Capture the cell that displays the provided text and extract its [x, y] central coordinate. 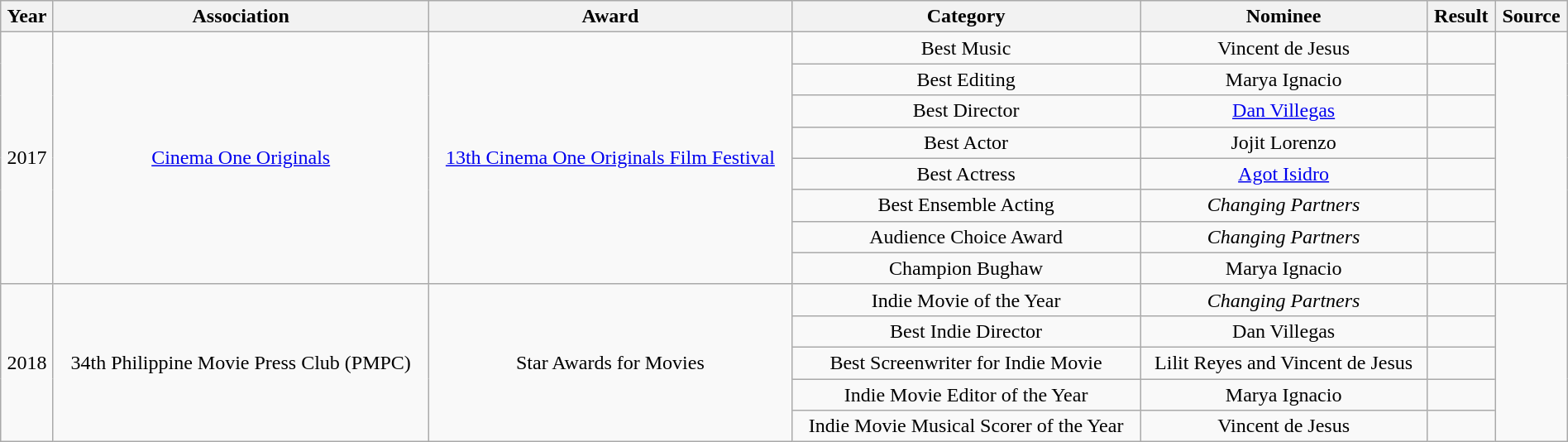
Category [966, 17]
Indie Movie Editor of the Year [966, 395]
Best Ensemble Acting [966, 205]
Result [1461, 17]
Best Indie Director [966, 331]
Best Actor [966, 142]
Cinema One Originals [241, 158]
2017 [26, 158]
Star Awards for Movies [610, 363]
Lilit Reyes and Vincent de Jesus [1284, 363]
Indie Movie of the Year [966, 300]
Best Editing [966, 79]
2018 [26, 363]
Indie Movie Musical Scorer of the Year [966, 426]
Source [1532, 17]
Audience Choice Award [966, 237]
13th Cinema One Originals Film Festival [610, 158]
Association [241, 17]
Agot Isidro [1284, 174]
Best Screenwriter for Indie Movie [966, 363]
34th Philippine Movie Press Club (PMPC) [241, 363]
Best Music [966, 48]
Jojit Lorenzo [1284, 142]
Champion Bughaw [966, 268]
Year [26, 17]
Best Director [966, 111]
Nominee [1284, 17]
Best Actress [966, 174]
Award [610, 17]
